Provide the [x, y] coordinate of the cell's center where the given text is located.  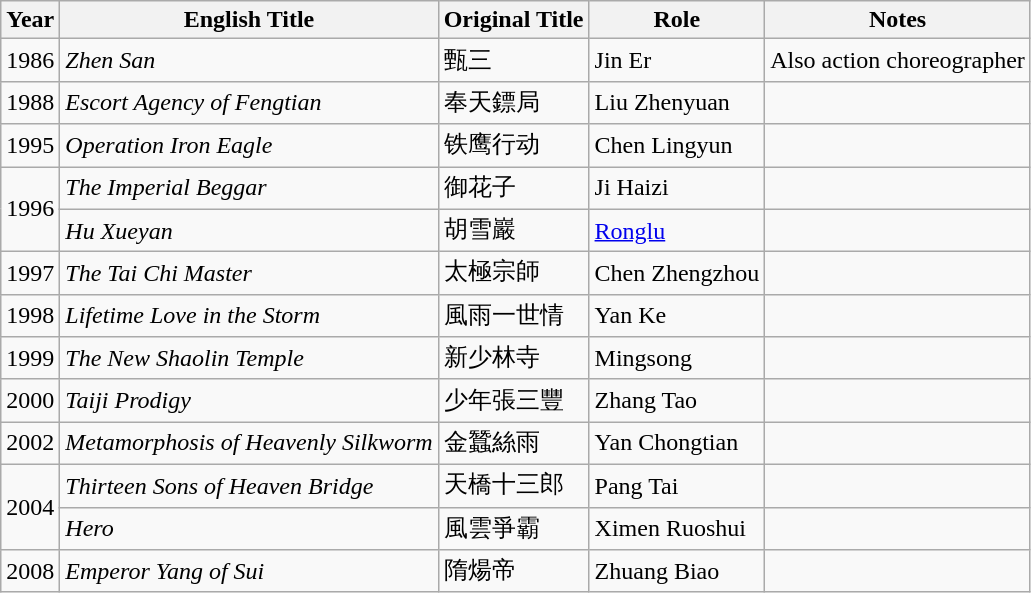
Mingsong [677, 358]
English Title [249, 20]
Notes [898, 20]
Zhuang Biao [677, 572]
Hu Xueyan [249, 230]
1997 [30, 274]
铁鹰行动 [514, 146]
1988 [30, 102]
Metamorphosis of Heavenly Silkworm [249, 444]
胡雪巖 [514, 230]
Yan Ke [677, 316]
Emperor Yang of Sui [249, 572]
Hero [249, 528]
新少林寺 [514, 358]
金蠶絲雨 [514, 444]
少年張三豐 [514, 400]
Role [677, 20]
天橋十三郎 [514, 486]
Taiji Prodigy [249, 400]
Thirteen Sons of Heaven Bridge [249, 486]
甄三 [514, 60]
Ximen Ruoshui [677, 528]
2000 [30, 400]
1996 [30, 208]
2004 [30, 506]
Liu Zhenyuan [677, 102]
Ronglu [677, 230]
Yan Chongtian [677, 444]
The Imperial Beggar [249, 188]
太極宗師 [514, 274]
1999 [30, 358]
Chen Lingyun [677, 146]
Ji Haizi [677, 188]
Zhang Tao [677, 400]
Operation Iron Eagle [249, 146]
Chen Zhengzhou [677, 274]
The New Shaolin Temple [249, 358]
Zhen San [249, 60]
奉天鏢局 [514, 102]
Also action choreographer [898, 60]
風雨一世情 [514, 316]
Escort Agency of Fengtian [249, 102]
Lifetime Love in the Storm [249, 316]
Year [30, 20]
Jin Er [677, 60]
1986 [30, 60]
2002 [30, 444]
The Tai Chi Master [249, 274]
隋煬帝 [514, 572]
Pang Tai [677, 486]
1995 [30, 146]
2008 [30, 572]
御花子 [514, 188]
1998 [30, 316]
風雲爭霸 [514, 528]
Original Title [514, 20]
